Locate the cell with the specified text and output its (X, Y) center coordinate. 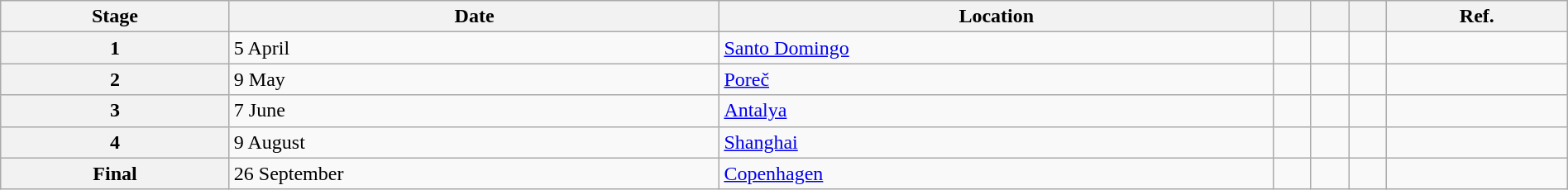
Poreč (997, 79)
Ref. (1477, 17)
Final (116, 173)
7 June (475, 111)
9 May (475, 79)
5 April (475, 48)
Shanghai (997, 142)
9 August (475, 142)
Location (997, 17)
Copenhagen (997, 173)
4 (116, 142)
3 (116, 111)
Date (475, 17)
Antalya (997, 111)
26 September (475, 173)
Santo Domingo (997, 48)
Stage (116, 17)
2 (116, 79)
1 (116, 48)
